Identify which cell holds the provided text, then report its (X, Y) central coordinate. 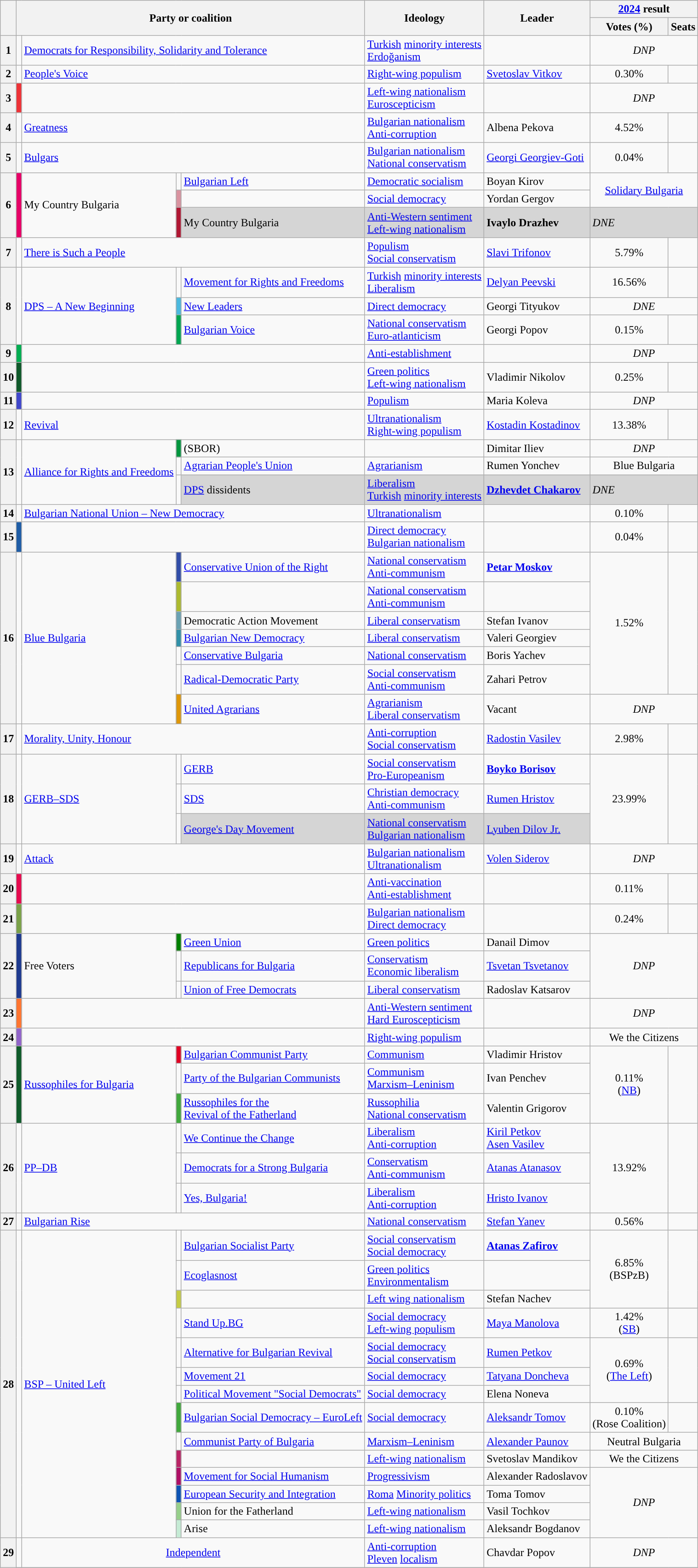
Tsvetan Tsvetanov (537, 966)
2 (8, 74)
Svetoslav Vitkov (537, 74)
There is Such a People (193, 252)
Ideology (424, 18)
Bulgarian New Democracy (273, 638)
Vacant (537, 709)
Georgi Georgiev-Goti (537, 157)
Green politicsEnvironmentalism (424, 1276)
Lyuben Dilov Jr. (537, 829)
Movement for Rights and Freedoms (273, 282)
24 (8, 1037)
Green politicsLeft-wing nationalism (424, 377)
0.10% (629, 513)
7 (8, 252)
Yordan Gergov (537, 199)
Toma Tomov (537, 1494)
Vladimir Hristov (537, 1054)
Svetoslav Mandikov (537, 1459)
Morality, Unity, Honour (193, 739)
PopulismSocial conservatism (424, 252)
Direct democracyBulgarian nationalism (424, 537)
Zahari Petrov (537, 679)
23 (8, 1013)
23.99% (629, 799)
Turkish minority interestsLiberalism (424, 282)
Party of the Bulgarian Communists (273, 1078)
Revival (193, 425)
Valentin Grigorov (537, 1108)
Anti-Western sentimentHard Euroscepticism (424, 1013)
Free Voters (99, 966)
0.10%(Rose Coalition) (629, 1417)
Conservative Bulgaria (273, 655)
ConservatismAnti-communism (424, 1168)
Direct democracy (424, 306)
Valeri Georgiev (537, 638)
Bulgarian nationalismDirect democracy (424, 919)
Republicans for Bulgaria (273, 966)
28 (8, 1384)
Ultranationalism (424, 513)
6 (8, 205)
Marxism–Leninism (424, 1441)
BSP – United Left (99, 1384)
Attack (193, 859)
Bulgarian Left (273, 181)
Maya Manolova (537, 1322)
(SBOR) (273, 448)
1 (8, 51)
Kostadin Kostadinov (537, 425)
0.24% (629, 919)
Christian democracyAnti-communism (424, 799)
6.85%(BSPzB) (629, 1269)
Radical-Democratic Party (273, 679)
1.42%(SB) (629, 1322)
Bulgarian Socialist Party (273, 1245)
Votes (%) (629, 27)
18 (8, 799)
Alexander Paunov (537, 1441)
Boyan Kirov (537, 181)
Anti-Western sentimentLeft-wing nationalism (424, 223)
Dzhevdet Chakarov (537, 489)
PP–DB (99, 1168)
Social democracyLeft-wing populism (424, 1322)
Boris Yachev (537, 655)
20 (8, 888)
Bulgarian nationalismUltranationalism (424, 859)
Democratic Action Movement (273, 620)
Petar Moskov (537, 567)
Political Movement "Social Democrats" (273, 1394)
Rumen Hristov (537, 799)
Hristo Ivanov (537, 1198)
0.25% (629, 377)
Democrats for Responsibility, Solidarity and Tolerance (193, 51)
Bulgarian nationalismNational conservatism (424, 157)
UltranationalismRight-wing populism (424, 425)
3 (8, 97)
People's Voice (193, 74)
9 (8, 354)
21 (8, 919)
17 (8, 739)
GERB (273, 769)
Chavdar Popov (537, 1552)
0.30% (629, 74)
AgrarianismLiberal conservatism (424, 709)
Georgi Tityukov (537, 306)
Party or coalition (190, 18)
Left-wing nationalismEuroscepticism (424, 97)
Vladimir Nikolov (537, 377)
Danail Dimov (537, 942)
European Security and Integration (273, 1494)
11 (8, 401)
Anti-vaccinationAnti-establishment (424, 888)
Union of Free Democrats (273, 990)
Albena Pekova (537, 128)
Social conservatismSocial democracy (424, 1245)
Anti-corruptionSocial conservatism (424, 739)
Delyan Peevski (537, 282)
13.92% (629, 1168)
Communism (424, 1054)
Rumen Yonchev (537, 466)
16.56% (629, 282)
Social conservatismAnti-communism (424, 679)
13 (8, 472)
Volen Siderov (537, 859)
0.69%(The Left) (629, 1370)
CommunismMarxism–Leninism (424, 1078)
13.38% (629, 425)
Green politics (424, 942)
New Leaders (273, 306)
Seats (683, 27)
Alternative for Bulgarian Revival (273, 1353)
10 (8, 377)
Green Union (273, 942)
Bulgarian Voice (273, 330)
Union for the Fatherland (273, 1511)
26 (8, 1168)
Agrarian People's Union (273, 466)
Movement 21 (273, 1376)
Turkish minority interestsErdoğanism (424, 51)
Aleksandr Bogdanov (537, 1529)
Bulgarian Communist Party (273, 1054)
Independent (193, 1552)
Stefan Nachev (537, 1299)
25 (8, 1084)
5 (8, 157)
Stand Up.BG (273, 1322)
Maria Koleva (537, 401)
22 (8, 966)
Neutral Bulgaria (644, 1441)
Boyko Borisov (537, 769)
Radoslav Katsarov (537, 990)
Democrats for a Strong Bulgaria (273, 1168)
DPS dissidents (273, 489)
5.79% (629, 252)
29 (8, 1552)
DPS – A New Beginning (99, 306)
Anti-establishment (424, 354)
Slavi Trifonov (537, 252)
Russophiles for theRevival of the Fatherland (273, 1108)
4.52% (629, 128)
Elena Noneva (537, 1394)
Ivan Penchev (537, 1078)
Vasil Tochkov (537, 1511)
15 (8, 537)
Social conservatismPro-Europeanism (424, 769)
Bulgarian Social Democracy – EuroLeft (273, 1417)
Roma Minority politics (424, 1494)
Agrarianism (424, 466)
National conservatism Euro-atlanticism (424, 330)
27 (8, 1222)
0.15% (629, 330)
GERB–SDS (99, 799)
Bulgarian Rise (193, 1222)
4 (8, 128)
Populism (424, 401)
Ivaylo Drazhev (537, 223)
2024 result (644, 9)
Social democracySocial conservatism (424, 1353)
Aleksandr Tomov (537, 1417)
Arise (273, 1529)
Bulgarian National Union – New Democracy (193, 513)
16 (8, 638)
1.52% (629, 623)
Bulgarian nationalismAnti-corruption (424, 128)
Greatness (193, 128)
LiberalismTurkish minority interests (424, 489)
Alexander Radoslavov (537, 1476)
United Agrarians (273, 709)
Anti-corruptionPleven localism (424, 1552)
Tatyana Doncheva (537, 1376)
SDS (273, 799)
Yes, Bulgaria! (273, 1198)
ConservatismEconomic liberalism (424, 966)
Rumen Petkov (537, 1353)
14 (8, 513)
Leader (537, 18)
Dimitar Iliev (537, 448)
0.11%(NB) (629, 1084)
Movement for Social Humanism (273, 1476)
Left wing nationalism (424, 1299)
Georgi Popov (537, 330)
Progressivism (424, 1476)
Conservative Union of the Right (273, 567)
8 (8, 306)
George's Day Movement (273, 829)
Atanas Atanasov (537, 1168)
0.11% (629, 888)
National conservatismBulgarian nationalism (424, 829)
Stefan Ivanov (537, 620)
Kiril PetkovAsen Vasilev (537, 1139)
12 (8, 425)
Ecoglasnost (273, 1276)
Russophiles for Bulgaria (99, 1084)
Solidary Bulgaria (644, 190)
Communist Party of Bulgaria (273, 1441)
Atanas Zafirov (537, 1245)
We Continue the Change (273, 1139)
Stefan Yanev (537, 1222)
Alliance for Rights and Freedoms (99, 472)
19 (8, 859)
Bulgars (193, 157)
Radostin Vasilev (537, 739)
RussophiliaNational conservatism (424, 1108)
0.56% (629, 1222)
2.98% (629, 739)
Democratic socialism (424, 181)
